Extract the (X, Y) coordinate from the center of the cell holding the provided text.  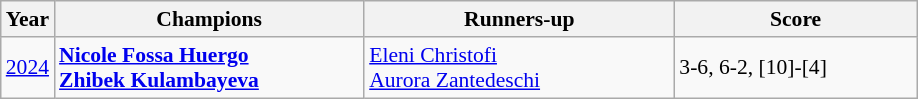
Year (28, 19)
2024 (28, 68)
Eleni Christofi Aurora Zantedeschi (519, 68)
Runners-up (519, 19)
Nicole Fossa Huergo Zhibek Kulambayeva (209, 68)
Champions (209, 19)
3-6, 6-2, [10]-[4] (796, 68)
Score (796, 19)
